Search for the cell housing the specified text and yield its [x, y] center coordinate. 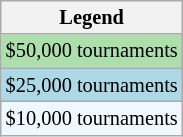
$25,000 tournaments [92, 85]
$50,000 tournaments [92, 51]
$10,000 tournaments [92, 118]
Legend [92, 17]
